Return the [X, Y] coordinate for the center point of the cell that contains the specified text.  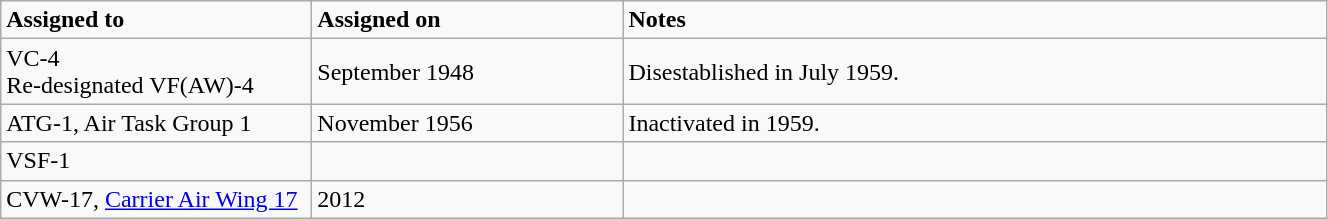
VC-4Re-designated VF(AW)-4 [156, 72]
VSF-1 [156, 161]
Assigned on [468, 20]
Disestablished in July 1959. [975, 72]
Notes [975, 20]
CVW-17, Carrier Air Wing 17 [156, 199]
November 1956 [468, 123]
September 1948 [468, 72]
Inactivated in 1959. [975, 123]
ATG-1, Air Task Group 1 [156, 123]
Assigned to [156, 20]
2012 [468, 199]
